Return [X, Y] of the center of cell containing provided text 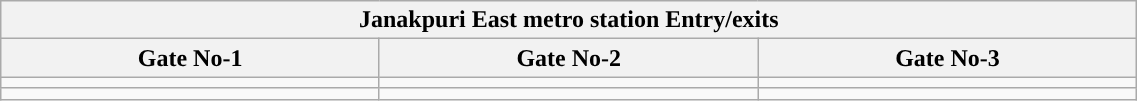
Gate No-1 [190, 58]
Janakpuri East metro station Entry/exits [569, 20]
Gate No-2 [568, 58]
Gate No-3 [948, 58]
